Find where the given text appears and provide that cell's center as (x, y) coordinate. 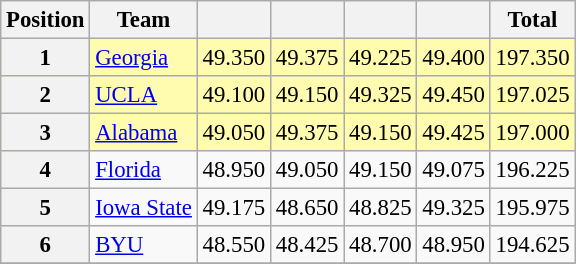
49.075 (454, 170)
Team (144, 20)
UCLA (144, 95)
Alabama (144, 133)
49.425 (454, 133)
BYU (144, 245)
197.350 (532, 58)
Position (46, 20)
5 (46, 208)
48.550 (234, 245)
49.175 (234, 208)
4 (46, 170)
49.100 (234, 95)
48.700 (380, 245)
197.000 (532, 133)
Georgia (144, 58)
194.625 (532, 245)
Florida (144, 170)
3 (46, 133)
48.650 (306, 208)
196.225 (532, 170)
6 (46, 245)
49.450 (454, 95)
49.400 (454, 58)
49.225 (380, 58)
Total (532, 20)
197.025 (532, 95)
48.425 (306, 245)
49.350 (234, 58)
Iowa State (144, 208)
48.825 (380, 208)
195.975 (532, 208)
2 (46, 95)
1 (46, 58)
